Scan for the cell matching the given text and deliver its (x, y) coordinate at center. 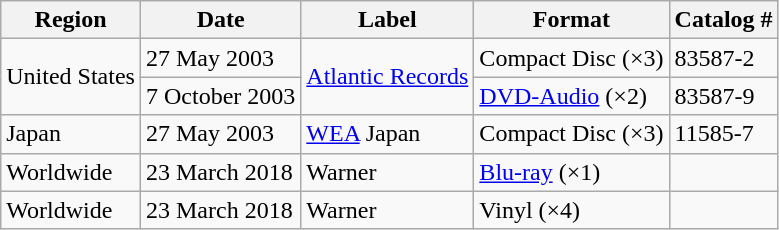
Region (71, 20)
Atlantic Records (388, 77)
Format (572, 20)
83587-9 (724, 96)
Label (388, 20)
7 October 2003 (220, 96)
Blu-ray (×1) (572, 172)
11585-7 (724, 134)
WEA Japan (388, 134)
Catalog # (724, 20)
Vinyl (×4) (572, 210)
United States (71, 77)
DVD-Audio (×2) (572, 96)
83587-2 (724, 58)
Japan (71, 134)
Date (220, 20)
